Provide the [X, Y] coordinate of the cell's center where the given text is located.  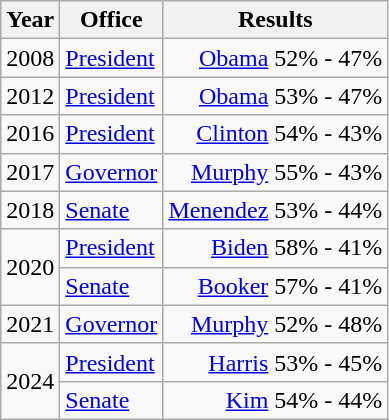
2012 [30, 96]
Office [112, 20]
Harris 53% - 45% [276, 362]
2008 [30, 58]
Booker 57% - 41% [276, 286]
Obama 52% - 47% [276, 58]
2017 [30, 172]
Biden 58% - 41% [276, 248]
Kim 54% - 44% [276, 400]
Clinton 54% - 43% [276, 134]
Results [276, 20]
2020 [30, 267]
2018 [30, 210]
Menendez 53% - 44% [276, 210]
2021 [30, 324]
Murphy 52% - 48% [276, 324]
2016 [30, 134]
2024 [30, 381]
Obama 53% - 47% [276, 96]
Year [30, 20]
Murphy 55% - 43% [276, 172]
